Scan for the cell matching the given text and deliver its [X, Y] coordinate at center. 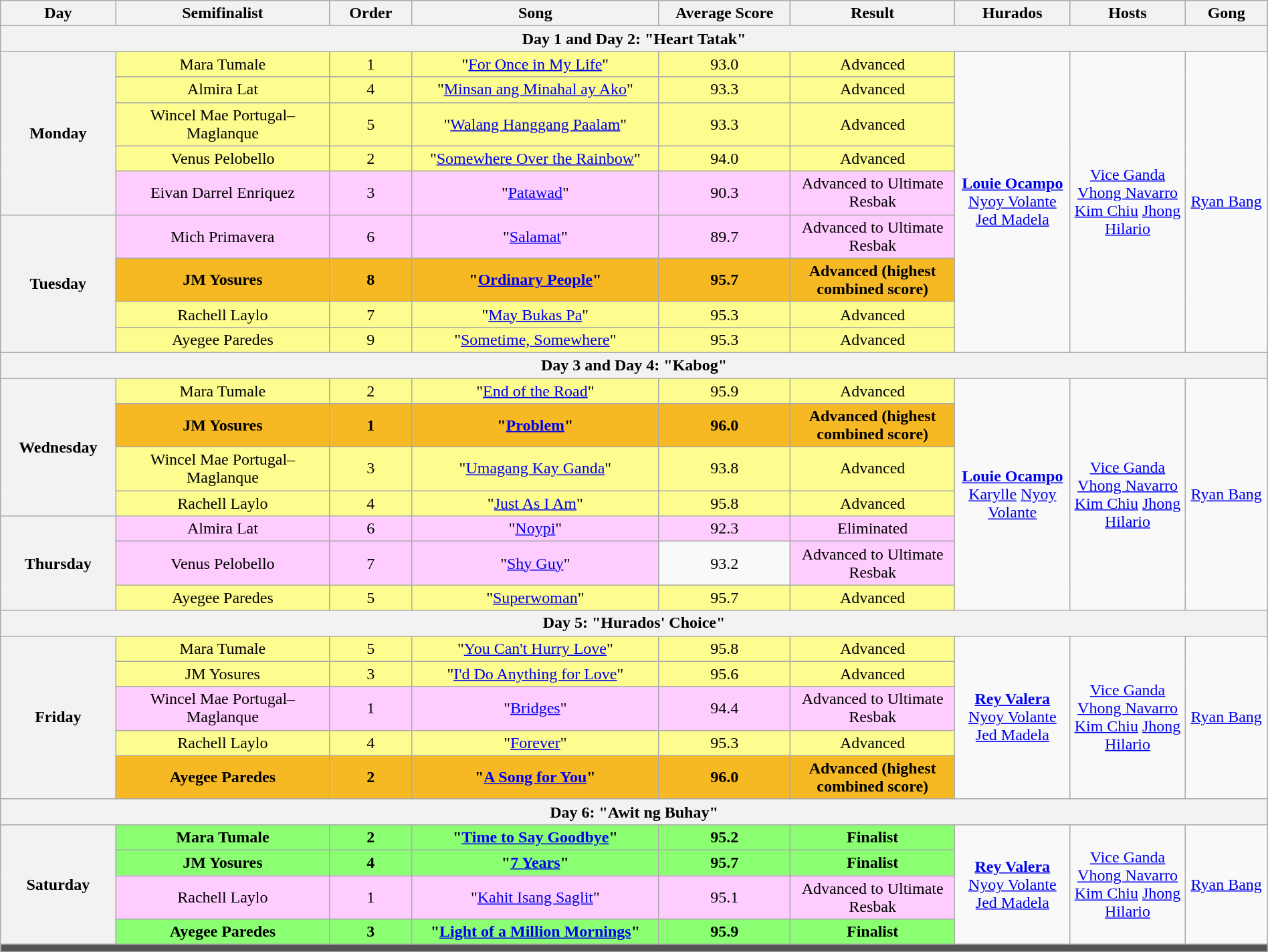
"Noypi" [535, 529]
Hosts [1128, 13]
"I'd Do Anything for Love" [535, 674]
"7 Years" [535, 862]
"Ordinary People" [535, 279]
Day 3 and Day 4: "Kabog" [634, 365]
Friday [58, 717]
93.8 [725, 469]
Monday [58, 133]
"You Can't Hurry Love" [535, 648]
"Shy Guy" [535, 563]
Thursday [58, 563]
"Salamat" [535, 237]
Louie OcampoKarylle Nyoy Volante [1013, 495]
Wednesday [58, 447]
"A Song for You" [535, 777]
"Forever" [535, 743]
Mich Primavera [223, 237]
9 [371, 340]
"Umagang Kay Ganda" [535, 469]
Day 6: "Awit ng Buhay" [634, 812]
95.2 [725, 837]
Semifinalist [223, 13]
"For Once in My Life" [535, 64]
Eivan Darrel Enriquez [223, 193]
Eliminated [873, 529]
"Time to Say Goodbye" [535, 837]
Song [535, 13]
8 [371, 279]
93.0 [725, 64]
Day 5: "Hurados' Choice" [634, 623]
Gong [1227, 13]
"Light of a Million Mornings" [535, 932]
Hurados [1013, 13]
93.2 [725, 563]
Saturday [58, 884]
Order [371, 13]
Louie OcampoNyoy Volante Jed Madela [1013, 202]
"Sometime, Somewhere" [535, 340]
"End of the Road" [535, 391]
90.3 [725, 193]
89.7 [725, 237]
Tuesday [58, 283]
"Kahit Isang Saglit" [535, 897]
"Patawad" [535, 193]
95.1 [725, 897]
Result [873, 13]
"Superwoman" [535, 598]
"Just As I Am" [535, 503]
94.4 [725, 709]
Average Score [725, 13]
95.6 [725, 674]
"Minsan ang Minahal ay Ako" [535, 90]
"Bridges" [535, 709]
"Walang Hanggang Paalam" [535, 124]
"Problem" [535, 425]
Day [58, 13]
94.0 [725, 158]
Day 1 and Day 2: "Heart Tatak" [634, 39]
92.3 [725, 529]
"Somewhere Over the Rainbow" [535, 158]
"May Bukas Pa" [535, 314]
